Determine the (x, y) coordinate at the center of the cell enclosing the given text.  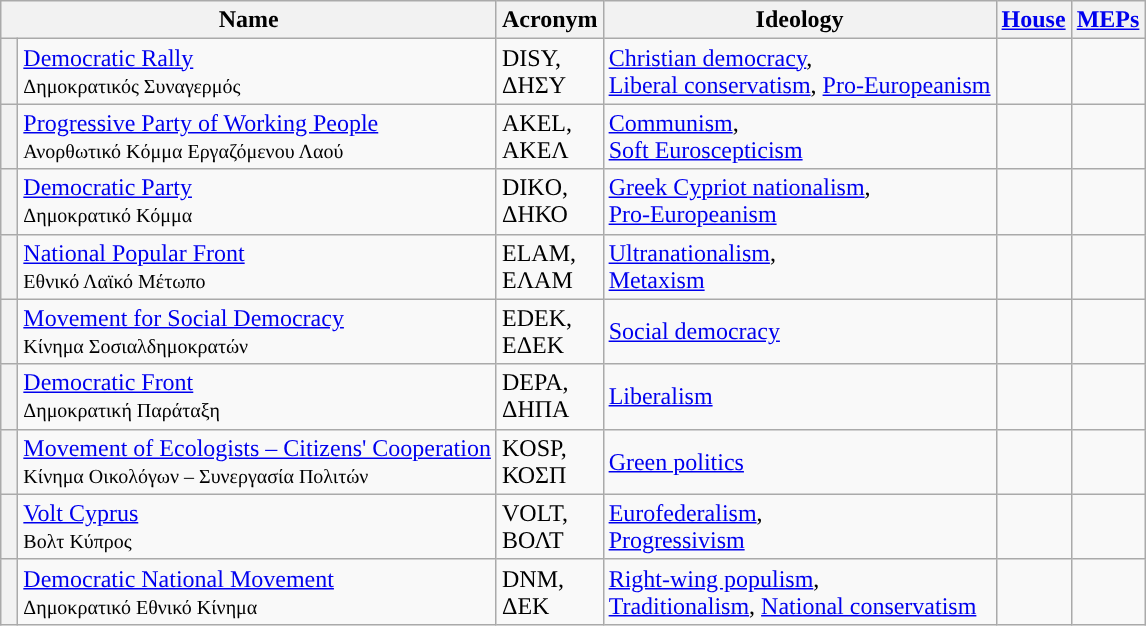
Name (249, 20)
Acronym (550, 20)
Movement for Social DemocracyΚίνημα Σοσιαλδημοκρατών (258, 332)
Democratic PartyΔημοκρατικό Κόμμα (258, 202)
Democratic RallyΔημοκρατικός Συναγερμός (258, 72)
Progressive Party of Working PeopleΑνορθωτικό Κόμμα Εργαζόμενου Λαού (258, 136)
Ideology (800, 20)
ELAM, ΕΛΑΜ (550, 266)
KOSP, ΚΟΣΠ (550, 462)
Eurofederalism,Progressivism (800, 526)
AKEL, ΑΚΕΛ (550, 136)
DNM, ΔΕΚ (550, 592)
Social democracy (800, 332)
DISY, ΔΗΣΥ (550, 72)
National Popular FrontΕθνικό Λαϊκό Μέτωπο (258, 266)
Greek Cypriot nationalism,Pro-Europeanism (800, 202)
Ultranationalism,Metaxism (800, 266)
Democratic FrontΔημοκρατική Παράταξη (258, 396)
DEPA, ΔΗΠΑ (550, 396)
Volt CyprusΒολτ Κύπρος (258, 526)
VOLT, ΒΟΛΤ (550, 526)
MEPs (1108, 20)
Democratic National MovementΔημοκρατικό Εθνικό Κίνημα (258, 592)
Christian democracy,Liberal conservatism, Pro-Europeanism (800, 72)
Communism,Soft Euroscepticism (800, 136)
Right-wing populism,Traditionalism, National conservatism (800, 592)
DIKO, ΔΗΚΟ (550, 202)
Liberalism (800, 396)
Movement of Ecologists – Citizens' CooperationΚίνημα Οικολόγων – Συνεργασία Πολιτών (258, 462)
Green politics (800, 462)
EDEK, ΕΔΕΚ (550, 332)
House (1034, 20)
